Capture the cell that displays the provided text and extract its [x, y] central coordinate. 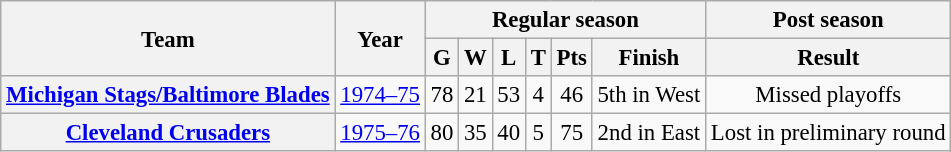
Post season [828, 20]
Year [380, 38]
4 [538, 95]
1975–76 [380, 133]
L [508, 58]
Missed playoffs [828, 95]
46 [572, 95]
35 [476, 133]
53 [508, 95]
Lost in preliminary round [828, 133]
5th in West [648, 95]
40 [508, 133]
Michigan Stags/Baltimore Blades [168, 95]
W [476, 58]
78 [442, 95]
75 [572, 133]
80 [442, 133]
5 [538, 133]
Cleveland Crusaders [168, 133]
Finish [648, 58]
G [442, 58]
Pts [572, 58]
1974–75 [380, 95]
21 [476, 95]
T [538, 58]
2nd in East [648, 133]
Regular season [565, 20]
Team [168, 38]
Result [828, 58]
